Scan for the cell matching the given text and deliver its [x, y] coordinate at center. 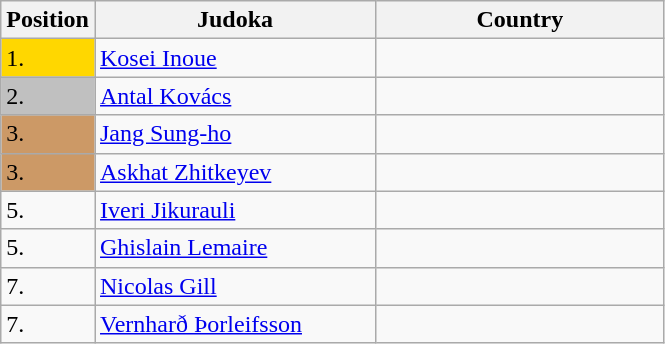
Ghislain Lemaire [234, 248]
Antal Kovács [234, 96]
Country [520, 20]
Position [48, 20]
Iveri Jikurauli [234, 210]
1. [48, 58]
2. [48, 96]
Vernharð Þorleifsson [234, 324]
Nicolas Gill [234, 286]
Askhat Zhitkeyev [234, 172]
Jang Sung-ho [234, 134]
Judoka [234, 20]
Kosei Inoue [234, 58]
